Search for the cell housing the specified text and yield its [x, y] center coordinate. 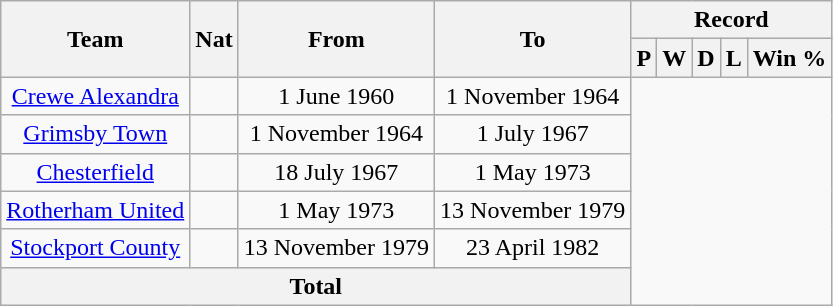
Nat [214, 39]
Rotherham United [96, 210]
Win % [790, 58]
Chesterfield [96, 172]
L [734, 58]
From [336, 39]
Team [96, 39]
1 July 1967 [533, 134]
W [674, 58]
Crewe Alexandra [96, 96]
23 April 1982 [533, 248]
Record [732, 20]
P [644, 58]
D [706, 58]
To [533, 39]
1 June 1960 [336, 96]
Stockport County [96, 248]
18 July 1967 [336, 172]
Total [316, 286]
Grimsby Town [96, 134]
